Return [x, y] of the center of cell containing provided text 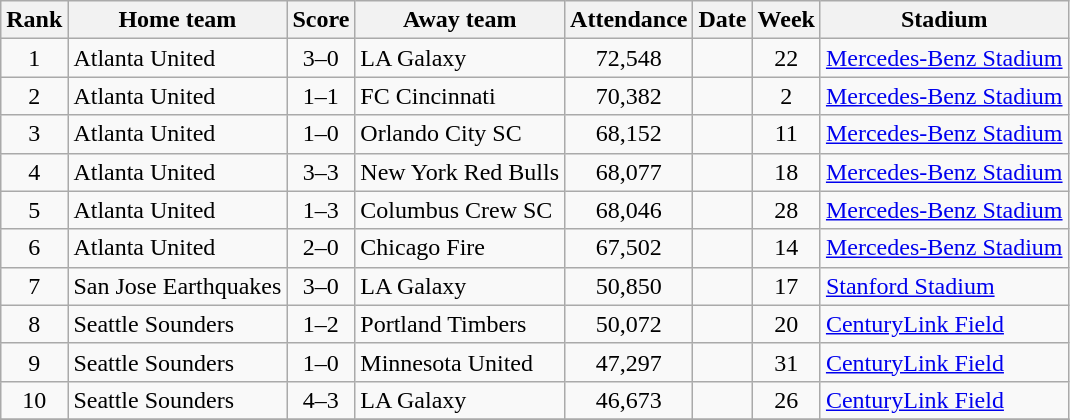
17 [786, 286]
8 [34, 324]
68,046 [629, 210]
1–1 [321, 96]
22 [786, 58]
5 [34, 210]
New York Red Bulls [460, 172]
Portland Timbers [460, 324]
Attendance [629, 20]
47,297 [629, 362]
6 [34, 248]
4–3 [321, 400]
Away team [460, 20]
50,072 [629, 324]
Orlando City SC [460, 134]
1–2 [321, 324]
2–0 [321, 248]
18 [786, 172]
67,502 [629, 248]
Columbus Crew SC [460, 210]
10 [34, 400]
Home team [178, 20]
72,548 [629, 58]
3–3 [321, 172]
31 [786, 362]
Stanford Stadium [944, 286]
20 [786, 324]
Minnesota United [460, 362]
Date [722, 20]
50,850 [629, 286]
4 [34, 172]
70,382 [629, 96]
14 [786, 248]
46,673 [629, 400]
1 [34, 58]
Stadium [944, 20]
68,152 [629, 134]
11 [786, 134]
Score [321, 20]
San Jose Earthquakes [178, 286]
Rank [34, 20]
Chicago Fire [460, 248]
FC Cincinnati [460, 96]
7 [34, 286]
1–3 [321, 210]
26 [786, 400]
9 [34, 362]
3 [34, 134]
68,077 [629, 172]
28 [786, 210]
Week [786, 20]
